Locate the cell with the specified text and output its [X, Y] center coordinate. 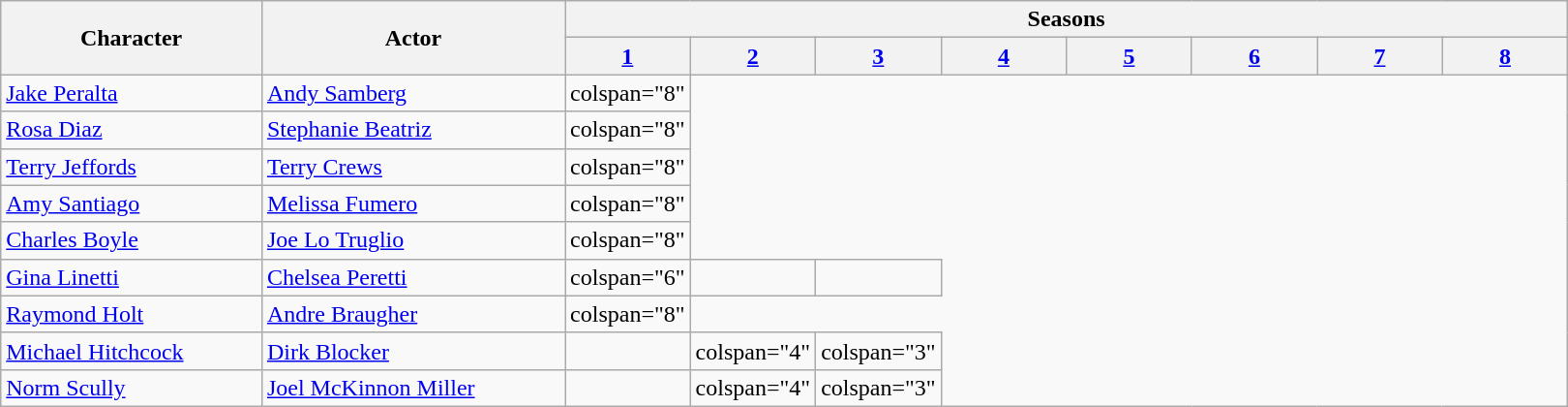
Joe Lo Truglio [412, 240]
Terry Jeffords [132, 167]
4 [1004, 56]
Joel McKinnon Miller [412, 388]
2 [753, 56]
Melissa Fumero [412, 203]
Character [132, 38]
Norm Scully [132, 388]
Actor [412, 38]
Andy Samberg [412, 93]
Stephanie Beatriz [412, 130]
Gina Linetti [132, 277]
6 [1254, 56]
colspan="6" [628, 277]
Andre Braugher [412, 314]
1 [628, 56]
Michael Hitchcock [132, 351]
8 [1505, 56]
Raymond Holt [132, 314]
Amy Santiago [132, 203]
Jake Peralta [132, 93]
Terry Crews [412, 167]
Seasons [1067, 19]
5 [1130, 56]
Dirk Blocker [412, 351]
7 [1380, 56]
Charles Boyle [132, 240]
Chelsea Peretti [412, 277]
3 [879, 56]
Rosa Diaz [132, 130]
